Pinpoint the cell where the given text exists, returning its [X, Y] midpoint coordinate. 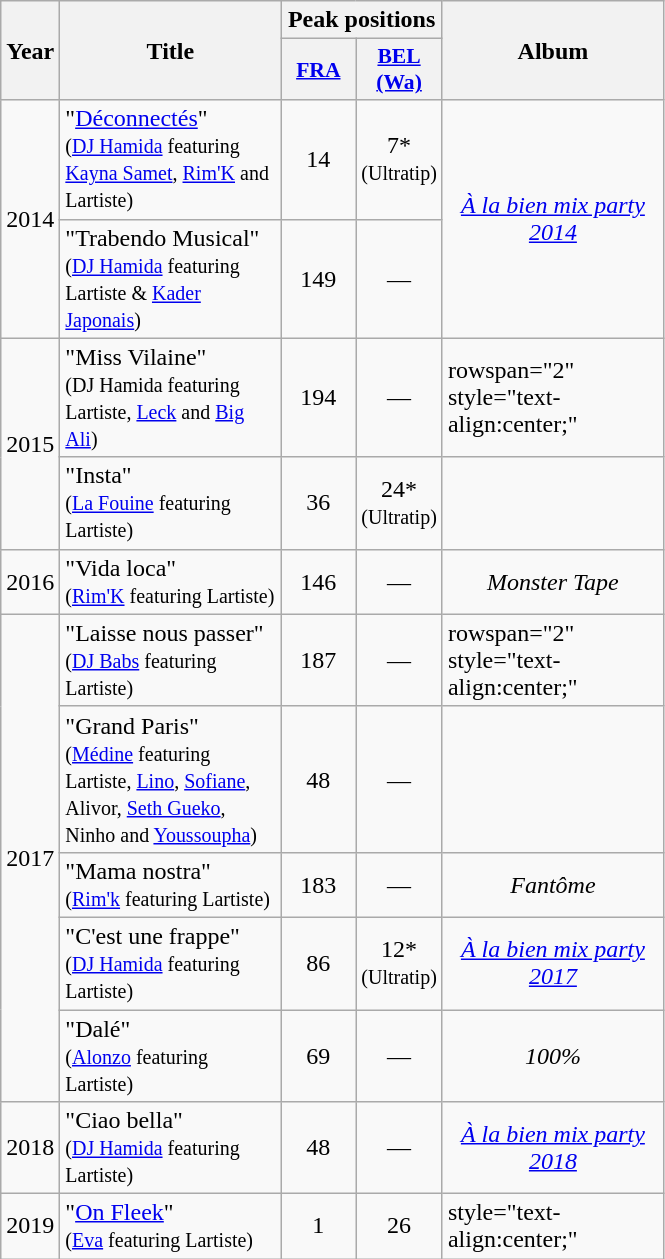
Peak positions [362, 20]
"Vida loca" (Rim'K featuring Lartiste) [170, 582]
183 [318, 884]
"Dalé" (Alonzo featuring Lartiste) [170, 1056]
1 [318, 1226]
26 [400, 1226]
2019 [30, 1226]
24*(Ultratip) [400, 503]
"Déconnectés" (DJ Hamida featuring Kayna Samet, Rim'K and Lartiste) [170, 160]
"Miss Vilaine" (DJ Hamida featuring Lartiste, Leck and Big Ali) [170, 398]
36 [318, 503]
69 [318, 1056]
100% [552, 1056]
194 [318, 398]
À la bien mix party 2017 [552, 963]
149 [318, 278]
"Mama nostra" (Rim'k featuring Lartiste) [170, 884]
"Laisse nous passer" (DJ Babs featuring Lartiste) [170, 660]
2018 [30, 1148]
"Insta" (La Fouine featuring Lartiste) [170, 503]
Title [170, 50]
Fantôme [552, 884]
Monster Tape [552, 582]
FRA [318, 70]
14 [318, 160]
"Trabendo Musical" (DJ Hamida featuring Lartiste & Kader Japonais) [170, 278]
"Ciao bella"(DJ Hamida featuring Lartiste) [170, 1148]
7*(Ultratip) [400, 160]
"Grand Paris"(Médine featuring Lartiste, Lino, Sofiane, Alivor, Seth Gueko, Ninho and Youssoupha) [170, 779]
"On Fleek"(Eva featuring Lartiste) [170, 1226]
Year [30, 50]
2016 [30, 582]
À la bien mix party 2014 [552, 219]
Album [552, 50]
12*(Ultratip) [400, 963]
"C'est une frappe" (DJ Hamida featuring Lartiste) [170, 963]
146 [318, 582]
86 [318, 963]
187 [318, 660]
BEL(Wa) [400, 70]
style="text-align:center;" [552, 1226]
2017 [30, 858]
2014 [30, 219]
À la bien mix party 2018 [552, 1148]
2015 [30, 444]
